Extract the [x, y] coordinate from the center of the cell holding the provided text.  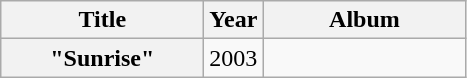
Title [102, 20]
2003 [234, 58]
Year [234, 20]
Album [364, 20]
"Sunrise" [102, 58]
